Search for the cell housing the specified text and yield its (X, Y) center coordinate. 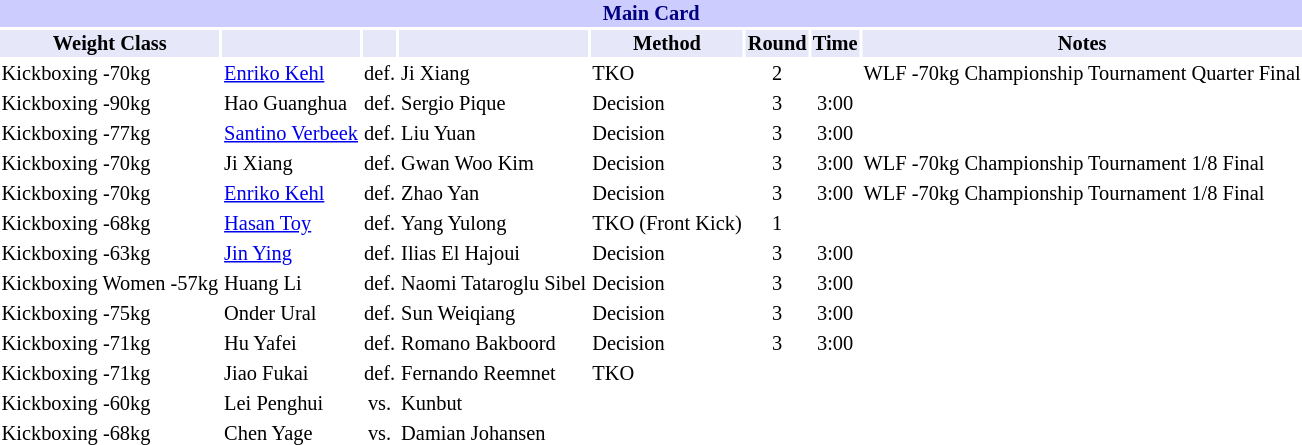
TKO (Front Kick) (668, 224)
Zhao Yan (494, 194)
Hao Guanghua (292, 104)
Gwan Woo Kim (494, 164)
Ilias El Hajoui (494, 254)
Kickboxing -77kg (110, 134)
Kickboxing -60kg (110, 404)
Notes (1082, 44)
Naomi Tataroglu Sibel (494, 284)
2 (777, 74)
WLF -70kg Championship Tournament Quarter Final (1082, 74)
Hasan Toy (292, 224)
Fernando Reemnet (494, 374)
Kickboxing -68kg (110, 224)
vs. (379, 404)
Kickboxing -63kg (110, 254)
Main Card (651, 14)
Romano Bakboord (494, 344)
Weight Class (110, 44)
Onder Ural (292, 314)
Method (668, 44)
1 (777, 224)
Yang Yulong (494, 224)
Time (835, 44)
Round (777, 44)
Jiao Fukai (292, 374)
Kickboxing Women -57kg (110, 284)
Kickboxing -90kg (110, 104)
Kickboxing -75kg (110, 314)
Santino Verbeek (292, 134)
Kunbut (494, 404)
Huang Li (292, 284)
Sergio Pique (494, 104)
Sun Weiqiang (494, 314)
Jin Ying (292, 254)
Lei Penghui (292, 404)
Hu Yafei (292, 344)
Liu Yuan (494, 134)
